Return (x, y) of the center of cell containing provided text 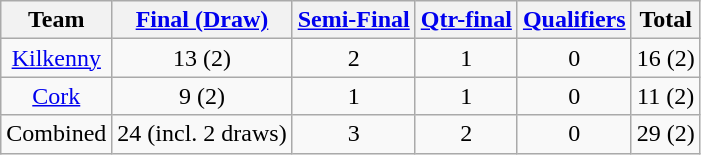
Semi-Final (354, 20)
Final (Draw) (202, 20)
Team (56, 20)
24 (incl. 2 draws) (202, 134)
Combined (56, 134)
Total (666, 20)
Qualifiers (574, 20)
11 (2) (666, 96)
16 (2) (666, 58)
9 (2) (202, 96)
Qtr-final (466, 20)
29 (2) (666, 134)
3 (354, 134)
Cork (56, 96)
13 (2) (202, 58)
Kilkenny (56, 58)
